Return [x, y] of the center of cell containing provided text 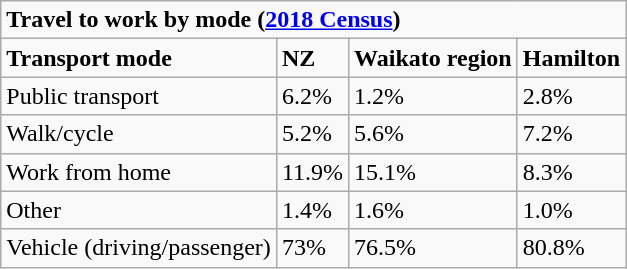
5.6% [434, 134]
Public transport [139, 96]
76.5% [434, 248]
80.8% [571, 248]
Work from home [139, 172]
11.9% [312, 172]
6.2% [312, 96]
Travel to work by mode (2018 Census) [314, 20]
1.6% [434, 210]
Hamilton [571, 58]
7.2% [571, 134]
Walk/cycle [139, 134]
5.2% [312, 134]
Transport mode [139, 58]
1.2% [434, 96]
15.1% [434, 172]
1.0% [571, 210]
2.8% [571, 96]
1.4% [312, 210]
Vehicle (driving/passenger) [139, 248]
73% [312, 248]
Other [139, 210]
NZ [312, 58]
Waikato region [434, 58]
8.3% [571, 172]
